Output the (x, y) coordinate of the center of the cell containing the given text.  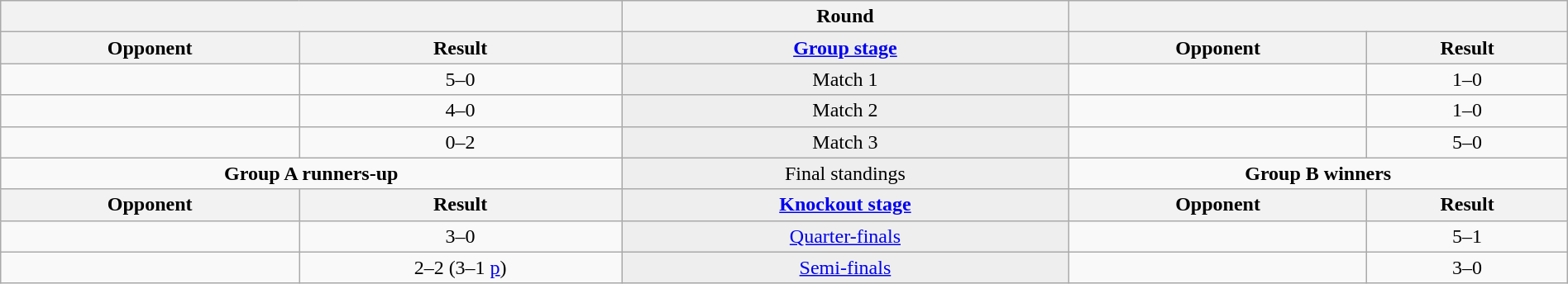
0–2 (461, 142)
Knockout stage (845, 205)
Match 1 (845, 79)
Quarter-finals (845, 236)
5–1 (1467, 236)
Round (845, 17)
2–2 (3–1 p) (461, 267)
Semi-finals (845, 267)
Match 2 (845, 111)
Group B winners (1318, 173)
Match 3 (845, 142)
Group stage (845, 48)
Group A runners-up (311, 173)
4–0 (461, 111)
Final standings (845, 173)
